Find where the given text appears and provide that cell's center as [x, y] coordinate. 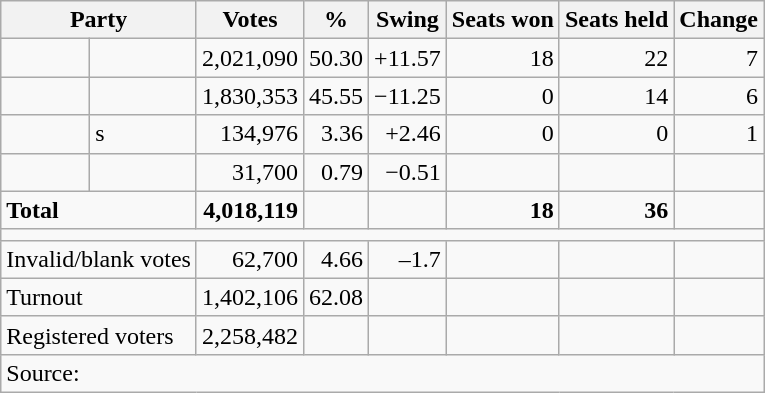
2,258,482 [250, 335]
Turnout [99, 297]
7 [719, 58]
0.79 [336, 172]
s [144, 134]
Total [99, 210]
62.08 [336, 297]
134,976 [250, 134]
+11.57 [408, 58]
−11.25 [408, 96]
22 [616, 58]
–1.7 [408, 259]
Registered voters [99, 335]
Party [99, 20]
Swing [408, 20]
1,830,353 [250, 96]
3.36 [336, 134]
45.55 [336, 96]
−0.51 [408, 172]
Source: [382, 373]
1 [719, 134]
% [336, 20]
36 [616, 210]
4,018,119 [250, 210]
62,700 [250, 259]
2,021,090 [250, 58]
+2.46 [408, 134]
Seats won [502, 20]
Invalid/blank votes [99, 259]
6 [719, 96]
4.66 [336, 259]
Votes [250, 20]
14 [616, 96]
Seats held [616, 20]
31,700 [250, 172]
1,402,106 [250, 297]
Change [719, 20]
50.30 [336, 58]
